Pinpoint the cell where the given text exists, returning its (x, y) midpoint coordinate. 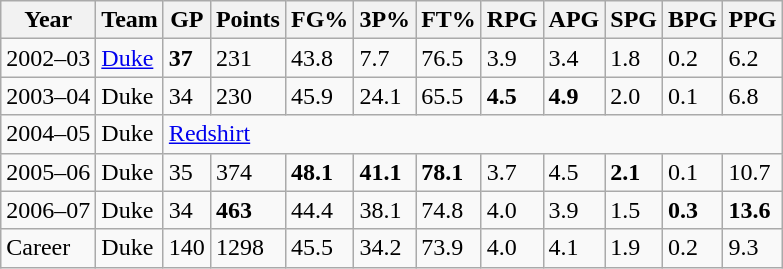
2.0 (634, 96)
Team (130, 20)
45.9 (319, 96)
6.2 (752, 58)
0.3 (693, 210)
463 (248, 210)
1.5 (634, 210)
4.9 (574, 96)
74.8 (449, 210)
3.4 (574, 58)
24.1 (385, 96)
73.9 (449, 248)
SPG (634, 20)
374 (248, 172)
45.5 (319, 248)
231 (248, 58)
1.9 (634, 248)
FT% (449, 20)
140 (186, 248)
65.5 (449, 96)
10.7 (752, 172)
PPG (752, 20)
Year (48, 20)
1298 (248, 248)
9.3 (752, 248)
Redshirt (472, 134)
2003–04 (48, 96)
1.8 (634, 58)
230 (248, 96)
FG% (319, 20)
6.8 (752, 96)
2002–03 (48, 58)
3.7 (512, 172)
Career (48, 248)
7.7 (385, 58)
34.2 (385, 248)
4.1 (574, 248)
48.1 (319, 172)
35 (186, 172)
2006–07 (48, 210)
2004–05 (48, 134)
38.1 (385, 210)
APG (574, 20)
44.4 (319, 210)
2.1 (634, 172)
GP (186, 20)
3P% (385, 20)
37 (186, 58)
76.5 (449, 58)
78.1 (449, 172)
13.6 (752, 210)
2005–06 (48, 172)
41.1 (385, 172)
Points (248, 20)
BPG (693, 20)
RPG (512, 20)
43.8 (319, 58)
